For the text-containing cell, return its midpoint in (x, y) coordinate format. 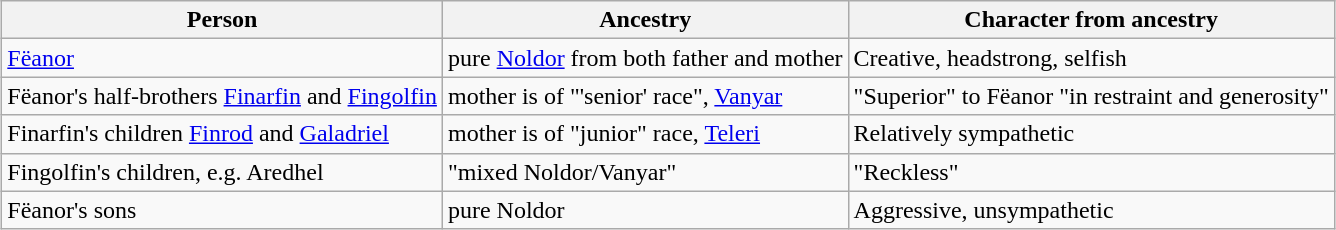
Character from ancestry (1091, 20)
Relatively sympathetic (1091, 134)
"mixed Noldor/Vanyar" (645, 172)
pure Noldor from both father and mother (645, 58)
mother is of "'senior' race", Vanyar (645, 96)
mother is of "junior" race, Teleri (645, 134)
Fëanor's sons (222, 210)
"Reckless" (1091, 172)
Finarfin's children Finrod and Galadriel (222, 134)
Person (222, 20)
Aggressive, unsympathetic (1091, 210)
"Superior" to Fëanor "in restraint and generosity" (1091, 96)
pure Noldor (645, 210)
Fëanor (222, 58)
Fingolfin's children, e.g. Aredhel (222, 172)
Creative, headstrong, selfish (1091, 58)
Ancestry (645, 20)
Fëanor's half-brothers Finarfin and Fingolfin (222, 96)
